Scan for the cell matching the given text and deliver its [x, y] coordinate at center. 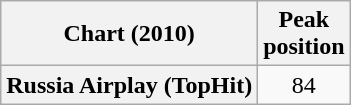
84 [304, 85]
Chart (2010) [130, 34]
Russia Airplay (TopHit) [130, 85]
Peakposition [304, 34]
